Scan for the cell matching the given text and deliver its [x, y] coordinate at center. 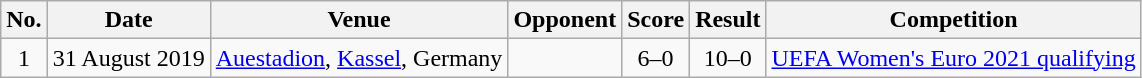
Score [656, 20]
1 [24, 58]
Result [728, 20]
Auestadion, Kassel, Germany [359, 58]
6–0 [656, 58]
No. [24, 20]
Opponent [565, 20]
Date [128, 20]
31 August 2019 [128, 58]
Venue [359, 20]
Competition [954, 20]
UEFA Women's Euro 2021 qualifying [954, 58]
10–0 [728, 58]
